Provide the (x, y) coordinate of the cell's center where the given text is located.  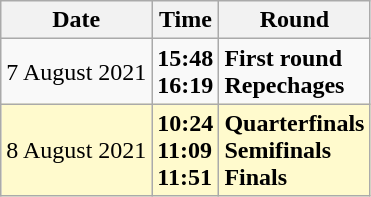
8 August 2021 (76, 150)
Date (76, 20)
15:4816:19 (186, 72)
10:2411:0911:51 (186, 150)
First roundRepechages (294, 72)
Round (294, 20)
QuarterfinalsSemifinalsFinals (294, 150)
Time (186, 20)
7 August 2021 (76, 72)
